Locate the cell with the specified text and output its (X, Y) center coordinate. 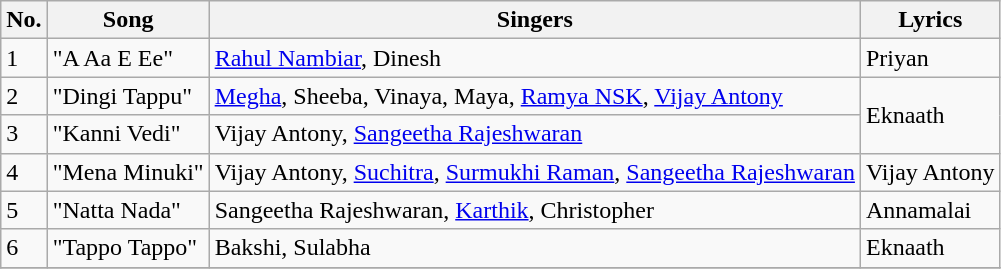
6 (24, 248)
"Tappo Tappo" (128, 248)
"Kanni Vedi" (128, 134)
Rahul Nambiar, Dinesh (534, 58)
Vijay Antony, Suchitra, Surmukhi Raman, Sangeetha Rajeshwaran (534, 172)
4 (24, 172)
"A Aa E Ee" (128, 58)
Priyan (930, 58)
Sangeetha Rajeshwaran, Karthik, Christopher (534, 210)
5 (24, 210)
"Mena Minuki" (128, 172)
1 (24, 58)
"Natta Nada" (128, 210)
Megha, Sheeba, Vinaya, Maya, Ramya NSK, Vijay Antony (534, 96)
Bakshi, Sulabha (534, 248)
Singers (534, 20)
"Dingi Tappu" (128, 96)
2 (24, 96)
Vijay Antony, Sangeetha Rajeshwaran (534, 134)
Song (128, 20)
Vijay Antony (930, 172)
3 (24, 134)
No. (24, 20)
Lyrics (930, 20)
Annamalai (930, 210)
